Scan for the cell matching the given text and deliver its (x, y) coordinate at center. 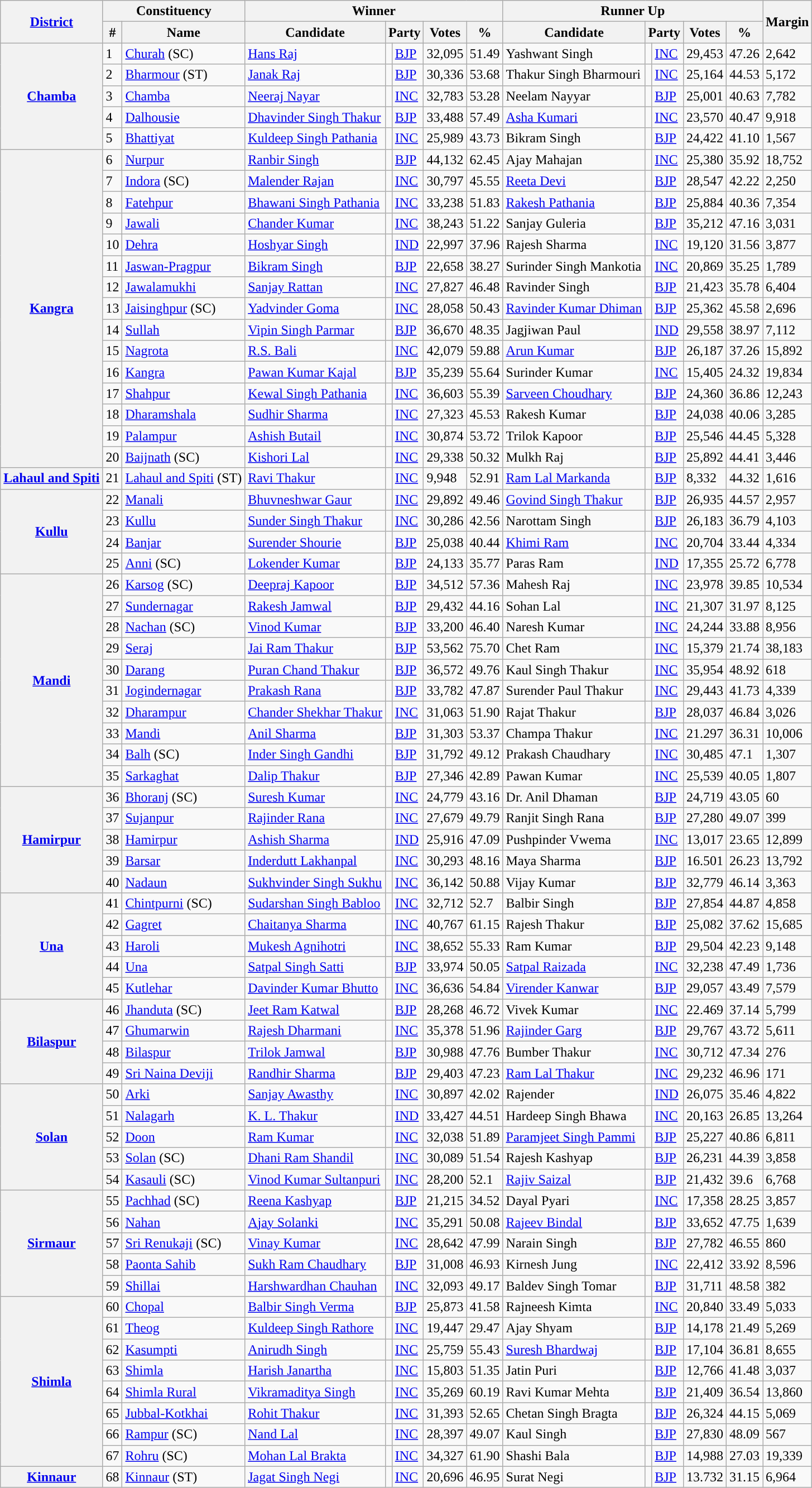
21,409 (704, 1392)
Satpal Singh Satti (315, 967)
36,670 (445, 330)
33.92 (744, 1264)
54.84 (484, 988)
31 (113, 691)
District (51, 22)
Baijnath (SC) (184, 457)
21,307 (704, 606)
7,112 (787, 330)
41.10 (744, 138)
30 (113, 670)
10 (113, 244)
33,652 (704, 1222)
Paonta Sahib (184, 1264)
23,570 (704, 117)
Banjar (184, 542)
34,327 (445, 1456)
20,840 (704, 1307)
Kinnaur (51, 1477)
Jagat Singh Negi (315, 1477)
53.72 (484, 436)
Inderdutt Lakhanpal (315, 861)
23.65 (744, 839)
22 (113, 500)
36 (113, 797)
Ram Lal Thakur (574, 1073)
47.49 (744, 967)
25,539 (704, 776)
35,269 (445, 1392)
11 (113, 266)
2,642 (787, 54)
4 (113, 117)
Kishori Lal (315, 457)
50.05 (484, 967)
51.54 (484, 1158)
33,427 (445, 1116)
Arki (184, 1095)
53.28 (484, 96)
Puran Chand Thakur (315, 670)
32,095 (445, 54)
36.86 (744, 393)
31,303 (445, 733)
48.09 (744, 1434)
567 (787, 1434)
35.92 (744, 160)
Chaitanya Sharma (315, 924)
28,547 (704, 181)
22,412 (704, 1264)
3,285 (787, 415)
5,328 (787, 436)
Sudarshan Singh Babloo (315, 903)
36,603 (445, 393)
Randhir Sharma (315, 1073)
Bumber Thakur (574, 1052)
40 (113, 882)
28,200 (445, 1179)
48.92 (744, 670)
47.09 (484, 839)
52.7 (484, 903)
40,767 (445, 924)
Prakash Rana (315, 691)
29,558 (704, 330)
28,058 (445, 309)
23,978 (704, 584)
Maya Sharma (574, 861)
5,033 (787, 1307)
Darang (184, 670)
62.45 (484, 160)
51.35 (484, 1371)
8 (113, 202)
25.72 (744, 563)
30,874 (445, 436)
Sunder Singh Thakur (315, 521)
Vinod Kumar (315, 627)
276 (787, 1052)
Rajinder Rana (315, 818)
Seraj (184, 649)
29,403 (445, 1073)
Dalip Thakur (315, 776)
Rajneesh Kimta (574, 1307)
7,782 (787, 96)
Dhani Ram Shandil (315, 1158)
42.02 (484, 1095)
860 (787, 1243)
Trilok Jamwal (315, 1052)
25,892 (704, 457)
39.85 (744, 584)
30,485 (704, 755)
31,008 (445, 1264)
3,446 (787, 457)
3,877 (787, 244)
Shillai (184, 1285)
Kasumpti (184, 1350)
Indora (SC) (184, 181)
Winner (374, 11)
61.15 (484, 924)
3,026 (787, 712)
56 (113, 1222)
21,215 (445, 1201)
Rampur (SC) (184, 1434)
37.96 (484, 244)
Hans Raj (315, 54)
3 (113, 96)
44.45 (744, 436)
Jagjiwan Paul (574, 330)
Ashish Butail (315, 436)
29,432 (445, 606)
46.55 (744, 1243)
58 (113, 1264)
25,038 (445, 542)
47.76 (484, 1052)
21.74 (744, 649)
35.78 (744, 287)
38,243 (445, 223)
29,453 (704, 54)
37.62 (744, 924)
47.34 (744, 1052)
21.49 (744, 1328)
25,873 (445, 1307)
Ashish Sharma (315, 839)
24 (113, 542)
47.99 (484, 1243)
32,783 (445, 96)
Virender Kanwar (574, 988)
15,803 (445, 1371)
37.14 (744, 1010)
41 (113, 903)
Govind Singh Thakur (574, 500)
Churah (SC) (184, 54)
34.52 (484, 1201)
37.26 (744, 351)
21,423 (704, 287)
24,779 (445, 797)
44.57 (744, 500)
22,658 (445, 266)
67 (113, 1456)
42.89 (484, 776)
Haroli (184, 946)
55.64 (484, 372)
Pawan Kumar (574, 776)
9 (113, 223)
171 (787, 1073)
27 (113, 606)
Karsog (SC) (184, 584)
68 (113, 1477)
8,956 (787, 627)
48.58 (744, 1285)
Davinder Kumar Bhutto (315, 988)
33.49 (744, 1307)
1 (113, 54)
Chetan Singh Bragta (574, 1413)
46.84 (744, 712)
32 (113, 712)
Rakesh Kumar (574, 415)
Mulkh Raj (574, 457)
66 (113, 1434)
Constituency (174, 11)
14,988 (704, 1456)
51.49 (484, 54)
36.81 (744, 1350)
15,892 (787, 351)
Pawan Kumar Kajal (315, 372)
Rakesh Pathania (574, 202)
Mahesh Raj (574, 584)
32,093 (445, 1285)
47.1 (744, 755)
32,238 (704, 967)
2,696 (787, 309)
46.93 (484, 1264)
27,280 (704, 818)
14 (113, 330)
Theog (184, 1328)
17,104 (704, 1350)
Dharampur (184, 712)
Arun Kumar (574, 351)
40.63 (744, 96)
Champa Thakur (574, 733)
16 (113, 372)
Rajesh Dharmani (315, 1031)
50.08 (484, 1222)
28,268 (445, 1010)
Doon (184, 1137)
Vipin Singh Parmar (315, 330)
8,125 (787, 606)
24,038 (704, 415)
26 (113, 584)
25,227 (704, 1137)
Runner Up (633, 11)
Kinnaur (ST) (184, 1477)
28,397 (445, 1434)
31,063 (445, 712)
59.88 (484, 351)
35.25 (744, 266)
40.06 (744, 415)
Kuldeep Singh Pathania (315, 138)
25,759 (445, 1350)
Paramjeet Singh Pammi (574, 1137)
22,997 (445, 244)
Thakur Singh Bharmouri (574, 75)
Suresh Kumar (315, 797)
13,792 (787, 861)
35 (113, 776)
6,964 (787, 1477)
7,579 (787, 988)
Solan (SC) (184, 1158)
Deepraj Kapoor (315, 584)
47 (113, 1031)
Neeraj Nayar (315, 96)
Shimla Rural (184, 1392)
1,639 (787, 1222)
55.43 (484, 1350)
Bhawani Singh Pathania (315, 202)
47.26 (744, 54)
55 (113, 1201)
Surender Paul Thakur (574, 691)
Chander Kumar (315, 223)
21 (113, 478)
17,358 (704, 1201)
75.70 (484, 649)
Jai Ram Thakur (315, 649)
9,948 (445, 478)
28.25 (744, 1201)
1,567 (787, 138)
Satpal Raizada (574, 967)
Nurpur (184, 160)
618 (787, 670)
39 (113, 861)
10,534 (787, 584)
25,164 (704, 75)
40.44 (484, 542)
28,037 (704, 712)
27,830 (704, 1434)
19,120 (704, 244)
Ravinder Kumar Dhiman (574, 309)
Nalagarh (184, 1116)
Sundernagar (184, 606)
29,443 (704, 691)
Nahan (184, 1222)
Rajat Thakur (574, 712)
44.51 (484, 1116)
26,231 (704, 1158)
27,782 (704, 1243)
12,766 (704, 1371)
48 (113, 1052)
Nagrota (184, 351)
13.732 (704, 1477)
Sanjay Guleria (574, 223)
36,572 (445, 670)
24,244 (704, 627)
Dayal Pyari (574, 1201)
Chander Shekhar Thakur (315, 712)
Rajinder Garg (574, 1031)
29,057 (704, 988)
30,089 (445, 1158)
4,822 (787, 1095)
2,250 (787, 181)
43.16 (484, 797)
18 (113, 415)
29,338 (445, 457)
35,212 (704, 223)
Ravi Thakur (315, 478)
26,075 (704, 1095)
2 (113, 75)
399 (787, 818)
Prakash Chaudhary (574, 755)
45.55 (484, 181)
38.97 (744, 330)
Sri Naina Deviji (184, 1073)
Rajiv Saizal (574, 1179)
33 (113, 733)
Anni (SC) (184, 563)
Mukesh Agnihotri (315, 946)
Jeet Ram Katwal (315, 1010)
46 (113, 1010)
44.32 (744, 478)
16.501 (704, 861)
24,719 (704, 797)
Hoshyar Singh (315, 244)
25,362 (704, 309)
Sarveen Choudhary (574, 393)
32,779 (704, 882)
Ranbir Singh (315, 160)
25,082 (704, 924)
Kasauli (SC) (184, 1179)
33,488 (445, 117)
14,178 (704, 1328)
1,789 (787, 266)
8,655 (787, 1350)
51.83 (484, 202)
51.96 (484, 1031)
43 (113, 946)
4,334 (787, 542)
Narain Singh (574, 1243)
27.03 (744, 1456)
27,346 (445, 776)
Bharmour (ST) (184, 75)
Anirudh Singh (315, 1350)
15,405 (704, 372)
Pushpinder Vwema (574, 839)
20,163 (704, 1116)
Sanjay Awasthy (315, 1095)
Kewal Singh Pathania (315, 393)
Nadaun (184, 882)
Suresh Bhardwaj (574, 1350)
29.47 (484, 1328)
Vijay Kumar (574, 882)
48.16 (484, 861)
44,132 (445, 160)
26,324 (704, 1413)
Jogindernagar (184, 691)
62 (113, 1350)
Nand Lal (315, 1434)
28,642 (445, 1243)
52 (113, 1137)
55.39 (484, 393)
42,079 (445, 351)
55.33 (484, 946)
15 (113, 351)
Janak Raj (315, 75)
57.36 (484, 584)
Hardeep Singh Bhawa (574, 1116)
Sarkaghat (184, 776)
6,811 (787, 1137)
44.39 (744, 1158)
19,447 (445, 1328)
Jaisinghpur (SC) (184, 309)
Rajender (574, 1095)
Ajay Solanki (315, 1222)
3,031 (787, 223)
24,422 (704, 138)
35,291 (445, 1222)
51 (113, 1116)
43.72 (744, 1031)
Rajesh Kashyap (574, 1158)
Ghumarwin (184, 1031)
41.58 (484, 1307)
48.35 (484, 330)
34,512 (445, 584)
44.41 (744, 457)
27,323 (445, 415)
32,712 (445, 903)
36.31 (744, 733)
7 (113, 181)
Ajay Shyam (574, 1328)
34 (113, 755)
Rohit Thakur (315, 1413)
40.47 (744, 117)
Palampur (184, 436)
29 (113, 649)
Rajesh Thakur (574, 924)
Reeta Devi (574, 181)
44 (113, 967)
Rajeev Bindal (574, 1222)
20 (113, 457)
Lahaul and Spiti (51, 478)
Solan (51, 1137)
28 (113, 627)
Sukhvinder Singh Sukhu (315, 882)
29,767 (704, 1031)
46.96 (744, 1073)
Ajay Mahajan (574, 160)
13,860 (787, 1392)
Lahaul and Spiti (ST) (184, 478)
41.48 (744, 1371)
Jawalamukhi (184, 287)
Neelam Nayyar (574, 96)
Rohru (SC) (184, 1456)
13,264 (787, 1116)
36.79 (744, 521)
46.40 (484, 627)
4,103 (787, 521)
25,916 (445, 839)
382 (787, 1285)
31.15 (744, 1477)
Balbir Singh (574, 903)
R.S. Bali (315, 351)
65 (113, 1413)
# (113, 32)
52.65 (484, 1413)
Sujanpur (184, 818)
Khimi Ram (574, 542)
63 (113, 1371)
38.27 (484, 266)
Harshwardhan Chauhan (315, 1285)
Manali (184, 500)
Ravi Kumar Mehta (574, 1392)
38,652 (445, 946)
Vinod Kumar Sultanpuri (315, 1179)
Jaswan-Pragpur (184, 266)
Name (184, 32)
49.76 (484, 670)
Yadvinder Goma (315, 309)
47.16 (744, 223)
3,857 (787, 1201)
37 (113, 818)
33,782 (445, 691)
Dr. Anil Dhaman (574, 797)
Kutlehar (184, 988)
59 (113, 1285)
24,360 (704, 393)
25,001 (704, 96)
K. L. Thakur (315, 1116)
46.95 (484, 1477)
53.68 (484, 75)
23 (113, 521)
Nachan (SC) (184, 627)
31.97 (744, 606)
47.87 (484, 691)
Dhavinder Singh Thakur (315, 117)
12,243 (787, 393)
51.89 (484, 1137)
Shahpur (184, 393)
25,884 (704, 202)
41.73 (744, 691)
Rakesh Jamwal (315, 606)
Sirmaur (51, 1243)
47.75 (744, 1222)
43.49 (744, 988)
13,017 (704, 839)
1,307 (787, 755)
35.77 (484, 563)
3,363 (787, 882)
26,935 (704, 500)
30,897 (445, 1095)
Bhoranj (SC) (184, 797)
6,778 (787, 563)
Rajesh Sharma (574, 244)
54 (113, 1179)
Sudhir Sharma (315, 415)
9,918 (787, 117)
Surinder Kumar (574, 372)
35,954 (704, 670)
52.1 (484, 1179)
36,636 (445, 988)
27,679 (445, 818)
44.15 (744, 1413)
Narottam Singh (574, 521)
3,858 (787, 1158)
12,899 (787, 839)
47.23 (484, 1073)
Malender Rajan (315, 181)
26,183 (704, 521)
33.88 (744, 627)
5,269 (787, 1328)
49.12 (484, 755)
22.469 (704, 1010)
36.54 (744, 1392)
53.37 (484, 733)
7,354 (787, 202)
Bhuvneshwar Gaur (315, 500)
53 (113, 1158)
Naresh Kumar (574, 627)
33,974 (445, 967)
61.90 (484, 1456)
27,854 (704, 903)
Balh (SC) (184, 755)
35.46 (744, 1095)
6,768 (787, 1179)
Surinder Singh Mankotia (574, 266)
50.43 (484, 309)
Fatehpur (184, 202)
Kaul Singh (574, 1434)
42.23 (744, 946)
19 (113, 436)
Kirnesh Jung (574, 1264)
27,827 (445, 287)
64 (113, 1392)
19,834 (787, 372)
57.49 (484, 117)
Gagret (184, 924)
25,989 (445, 138)
29,232 (704, 1073)
Inder Singh Gandhi (315, 755)
Jhanduta (SC) (184, 1010)
Baldev Singh Tomar (574, 1285)
49.17 (484, 1285)
Dehra (184, 244)
3,037 (787, 1371)
15,379 (704, 649)
12 (113, 287)
30,797 (445, 181)
Pachhad (SC) (184, 1201)
45.58 (744, 309)
53,562 (445, 649)
Shashi Bala (574, 1456)
44.53 (744, 75)
44.87 (744, 903)
Chet Ram (574, 649)
25,380 (704, 160)
10,006 (787, 733)
Vikramaditya Singh (315, 1392)
Sri Renukaji (SC) (184, 1243)
17,355 (704, 563)
24,133 (445, 563)
Vinay Kumar (315, 1243)
29,892 (445, 500)
18,752 (787, 160)
Kuldeep Singh Rathore (315, 1328)
43.05 (744, 797)
33.44 (744, 542)
26,187 (704, 351)
39.6 (744, 1179)
33,238 (445, 202)
45 (113, 988)
19,339 (787, 1456)
42 (113, 924)
Lokender Kumar (315, 563)
2,957 (787, 500)
Jubbal-Kotkhai (184, 1413)
26.85 (744, 1116)
5,069 (787, 1413)
42.56 (484, 521)
30,336 (445, 75)
31.56 (744, 244)
38 (113, 839)
15,685 (787, 924)
1,736 (787, 967)
Kaul Singh Thakur (574, 670)
Jatin Puri (574, 1371)
25 (113, 563)
30,293 (445, 861)
52.91 (484, 478)
49 (113, 1073)
33,200 (445, 627)
5,172 (787, 75)
60.19 (484, 1392)
51.90 (484, 712)
Chintpurni (SC) (184, 903)
Trilok Kapoor (574, 436)
20,869 (704, 266)
Bhattiyat (184, 138)
32,038 (445, 1137)
30,712 (704, 1052)
Barsar (184, 861)
4,339 (787, 691)
46.48 (484, 287)
Ram Lal Markanda (574, 478)
49.46 (484, 500)
31,792 (445, 755)
Yashwant Singh (574, 54)
21,432 (704, 1179)
20,696 (445, 1477)
31,711 (704, 1285)
46.72 (484, 1010)
40.86 (744, 1137)
Jawali (184, 223)
Harish Janartha (315, 1371)
Ravinder Singh (574, 287)
Mohan Lal Brakta (315, 1456)
Balbir Singh Verma (315, 1307)
5 (113, 138)
51.22 (484, 223)
43.73 (484, 138)
21.297 (704, 733)
Asha Kumari (574, 117)
40.36 (744, 202)
Sullah (184, 330)
Dharamshala (184, 415)
26.23 (744, 861)
6 (113, 160)
8,332 (704, 478)
Sohan Lal (574, 606)
24.32 (744, 372)
Ranjit Singh Rana (574, 818)
Sanjay Rattan (315, 287)
29,504 (704, 946)
5,611 (787, 1031)
46.14 (744, 882)
44.16 (484, 606)
45.53 (484, 415)
61 (113, 1328)
Margin (787, 22)
1,616 (787, 478)
Surender Shourie (315, 542)
42.22 (744, 181)
25,546 (704, 436)
17 (113, 393)
31,393 (445, 1413)
Chopal (184, 1307)
36,142 (445, 882)
40.05 (744, 776)
30,988 (445, 1052)
6,404 (787, 287)
Dalhousie (184, 117)
5,799 (787, 1010)
50.88 (484, 882)
8,596 (787, 1264)
13 (113, 309)
38,183 (787, 649)
50.32 (484, 457)
30,286 (445, 521)
Reena Kashyap (315, 1201)
49.79 (484, 818)
Sukh Ram Chaudhary (315, 1264)
Surat Negi (574, 1477)
20,704 (704, 542)
1,807 (787, 776)
9,148 (787, 946)
Vivek Kumar (574, 1010)
Paras Ram (574, 563)
57 (113, 1243)
35,239 (445, 372)
35,378 (445, 1031)
50 (113, 1095)
4,858 (787, 903)
Anil Sharma (315, 733)
